Provide the (x, y) coordinate of the cell's center where the given text is located.  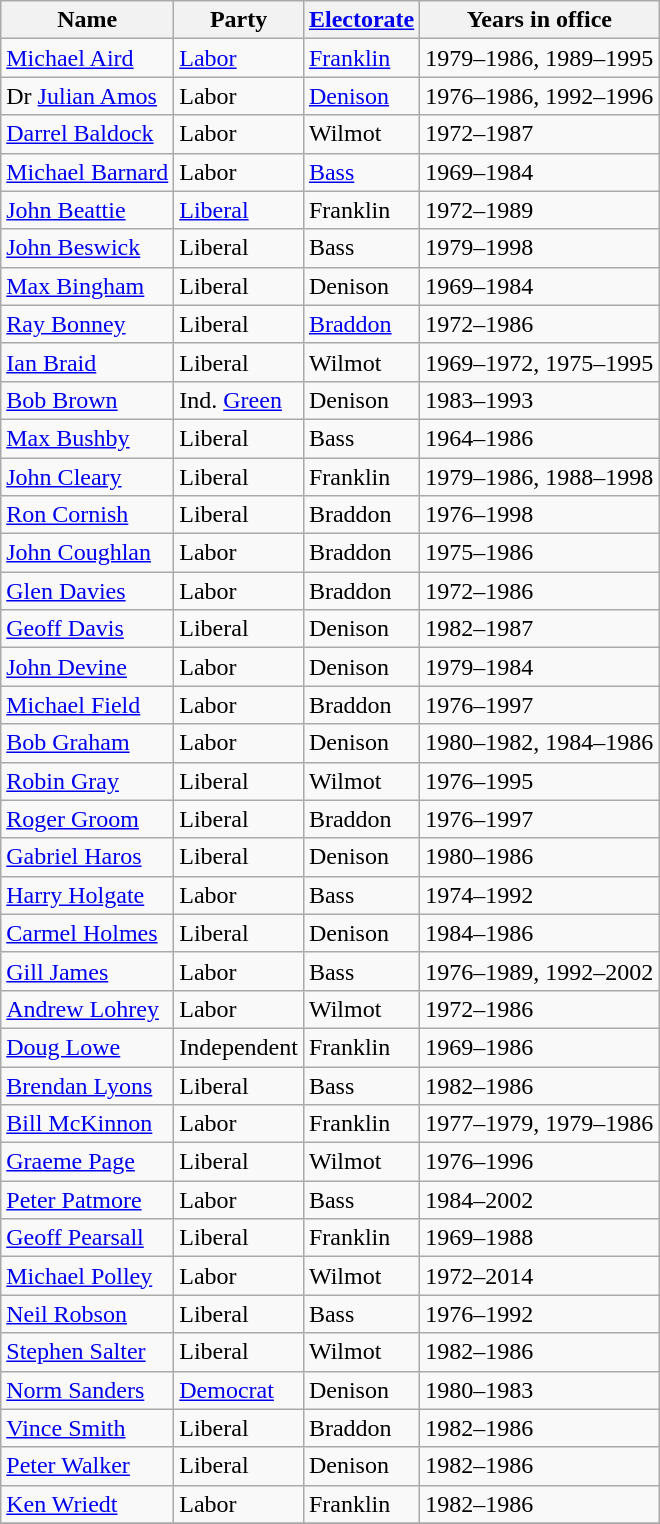
Harry Holgate (88, 895)
Peter Patmore (88, 1200)
John Cleary (88, 477)
1969–1972, 1975–1995 (540, 362)
Electorate (361, 20)
Ray Bonney (88, 324)
Gabriel Haros (88, 857)
Andrew Lohrey (88, 1009)
1976–1992 (540, 1314)
1982–1987 (540, 629)
1979–1986, 1988–1998 (540, 477)
Bob Brown (88, 400)
Max Bingham (88, 286)
1976–1995 (540, 781)
Vince Smith (88, 1428)
Michael Aird (88, 58)
1975–1986 (540, 553)
1984–2002 (540, 1200)
1977–1979, 1979–1986 (540, 1124)
Democrat (239, 1390)
Neil Robson (88, 1314)
Ian Braid (88, 362)
Independent (239, 1047)
Carmel Holmes (88, 933)
Ken Wriedt (88, 1504)
1964–1986 (540, 438)
1984–1986 (540, 933)
Party (239, 20)
Norm Sanders (88, 1390)
1972–1989 (540, 210)
1976–1996 (540, 1162)
Geoff Pearsall (88, 1238)
Max Bushby (88, 438)
1980–1983 (540, 1390)
Brendan Lyons (88, 1085)
John Beswick (88, 248)
Roger Groom (88, 819)
1979–1998 (540, 248)
1980–1986 (540, 857)
Robin Gray (88, 781)
John Beattie (88, 210)
1976–1998 (540, 515)
Ind. Green (239, 400)
1979–1986, 1989–1995 (540, 58)
1972–1987 (540, 134)
Years in office (540, 20)
John Coughlan (88, 553)
Graeme Page (88, 1162)
1980–1982, 1984–1986 (540, 743)
Michael Field (88, 705)
Peter Walker (88, 1466)
John Devine (88, 667)
Bob Graham (88, 743)
Name (88, 20)
Doug Lowe (88, 1047)
1969–1988 (540, 1238)
1969–1986 (540, 1047)
Stephen Salter (88, 1352)
Michael Barnard (88, 172)
1979–1984 (540, 667)
Dr Julian Amos (88, 96)
Geoff Davis (88, 629)
Michael Polley (88, 1276)
Gill James (88, 971)
1983–1993 (540, 400)
Bill McKinnon (88, 1124)
Glen Davies (88, 591)
1974–1992 (540, 895)
Ron Cornish (88, 515)
1976–1989, 1992–2002 (540, 971)
1976–1986, 1992–1996 (540, 96)
1972–2014 (540, 1276)
Darrel Baldock (88, 134)
